Return the (X, Y) coordinate for the center point of the cell that contains the specified text.  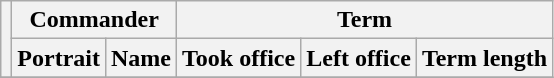
Term length (484, 58)
Commander (94, 20)
Took office (239, 58)
Term (365, 20)
Portrait (59, 58)
Left office (359, 58)
Name (140, 58)
